Determine the [X, Y] coordinate at the center of the cell enclosing the given text.  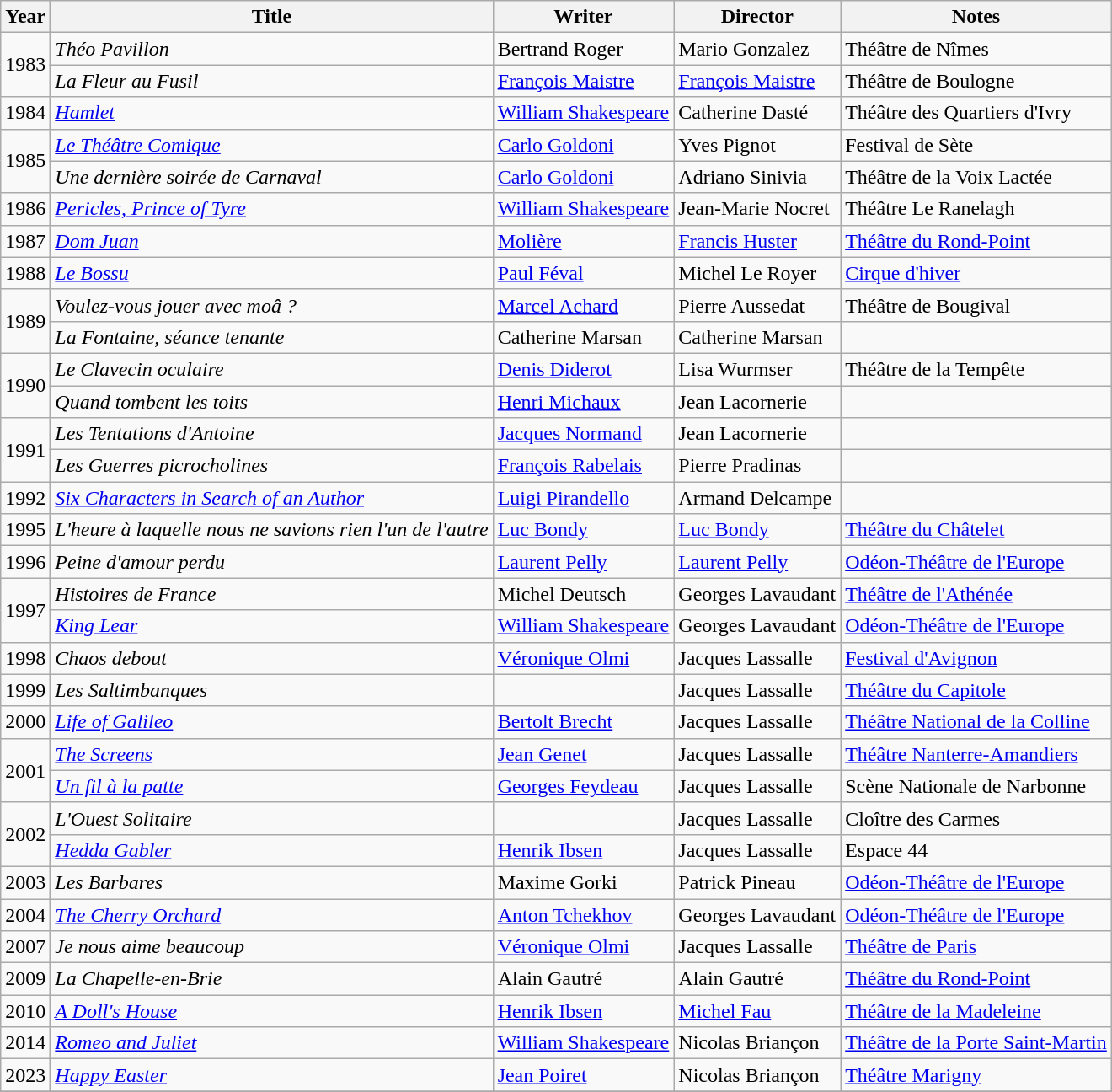
Théâtre du Châtelet [976, 530]
2000 [25, 722]
Théâtre Nanterre-Amandiers [976, 754]
Bertolt Brecht [583, 722]
2003 [25, 882]
1995 [25, 530]
Espace 44 [976, 850]
La Fleur au Fusil [271, 81]
Maxime Gorki [583, 882]
2004 [25, 914]
Dom Juan [271, 241]
Festival de Sète [976, 145]
A Doll's House [271, 1011]
Théâtre de Paris [976, 947]
Michel Fau [757, 1011]
Peine d'amour perdu [271, 562]
Une dernière soirée de Carnaval [271, 177]
Les Saltimbanques [271, 690]
Jean Genet [583, 754]
Théâtre du Capitole [976, 690]
Les Barbares [271, 882]
Pericles, Prince of Tyre [271, 209]
Six Characters in Search of an Author [271, 498]
2009 [25, 979]
Director [757, 17]
1988 [25, 273]
Théâtre de Bougival [976, 305]
Hamlet [271, 113]
1997 [25, 610]
Anton Tchekhov [583, 914]
Scène Nationale de Narbonne [976, 786]
Patrick Pineau [757, 882]
La Chapelle-en-Brie [271, 979]
Molière [583, 241]
1996 [25, 562]
1984 [25, 113]
Jean-Marie Nocret [757, 209]
Romeo and Juliet [271, 1043]
The Cherry Orchard [271, 914]
Cirque d'hiver [976, 273]
Théâtre National de la Colline [976, 722]
Les Guerres picrocholines [271, 466]
Théâtre de la Voix Lactée [976, 177]
Théâtre de Nîmes [976, 49]
Happy Easter [271, 1075]
Quand tombent les toits [271, 402]
1987 [25, 241]
2014 [25, 1043]
Catherine Dasté [757, 113]
Michel Deutsch [583, 594]
Le Bossu [271, 273]
2007 [25, 947]
L'Ouest Solitaire [271, 818]
Luigi Pirandello [583, 498]
1999 [25, 690]
1983 [25, 65]
Théâtre de Boulogne [976, 81]
Théo Pavillon [271, 49]
Georges Feydeau [583, 786]
Adriano Sinivia [757, 177]
1989 [25, 321]
1991 [25, 450]
Je nous aime beaucoup [271, 947]
Henri Michaux [583, 402]
Théâtre de l'Athénée [976, 594]
Francis Huster [757, 241]
Pierre Pradinas [757, 466]
Théâtre Marigny [976, 1075]
2002 [25, 834]
1990 [25, 385]
Year [25, 17]
Voulez-vous jouer avec moâ ? [271, 305]
Cloître des Carmes [976, 818]
1985 [25, 161]
Chaos debout [271, 658]
Festival d'Avignon [976, 658]
Pierre Aussedat [757, 305]
King Lear [271, 626]
Un fil à la patte [271, 786]
1992 [25, 498]
1998 [25, 658]
The Screens [271, 754]
François Rabelais [583, 466]
Notes [976, 17]
Mario Gonzalez [757, 49]
Michel Le Royer [757, 273]
Yves Pignot [757, 145]
2001 [25, 770]
L'heure à laquelle nous ne savions rien l'un de l'autre [271, 530]
2023 [25, 1075]
Théâtre de la Madeleine [976, 1011]
Denis Diderot [583, 369]
Le Clavecin oculaire [271, 369]
Lisa Wurmser [757, 369]
Les Tentations d'Antoine [271, 434]
Histoires de France [271, 594]
Jacques Normand [583, 434]
1986 [25, 209]
Paul Féval [583, 273]
Théâtre de la Tempête [976, 369]
Jean Poiret [583, 1075]
Théâtre des Quartiers d'Ivry [976, 113]
Writer [583, 17]
Hedda Gabler [271, 850]
2010 [25, 1011]
Théâtre de la Porte Saint-Martin [976, 1043]
Marcel Achard [583, 305]
Le Théâtre Comique [271, 145]
Théâtre Le Ranelagh [976, 209]
Life of Galileo [271, 722]
Armand Delcampe [757, 498]
Bertrand Roger [583, 49]
La Fontaine, séance tenante [271, 337]
Title [271, 17]
